Return (X, Y) of the center of cell containing provided text 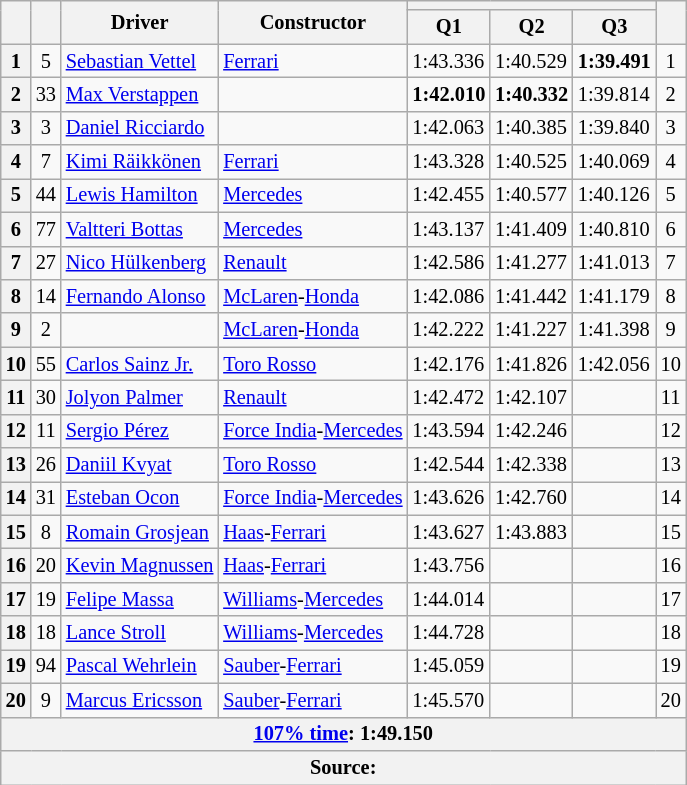
1:42.010 (448, 94)
Kimi Räikkönen (140, 162)
1:41.826 (532, 364)
1:41.442 (532, 296)
1:44.014 (448, 599)
1:44.728 (448, 633)
1:40.069 (614, 162)
30 (46, 397)
1:40.126 (614, 195)
1:43.627 (448, 532)
Valtteri Bottas (140, 229)
Driver (140, 22)
Max Verstappen (140, 94)
1:39.814 (614, 94)
1:43.137 (448, 229)
Romain Grosjean (140, 532)
1:42.472 (448, 397)
1:43.756 (448, 565)
26 (46, 465)
Felipe Massa (140, 599)
1:41.179 (614, 296)
1:42.176 (448, 364)
1:43.328 (448, 162)
Constructor (312, 22)
77 (46, 229)
1:40.529 (532, 61)
Q2 (532, 27)
107% time: 1:49.150 (344, 734)
1:45.059 (448, 666)
1:42.086 (448, 296)
1:40.577 (532, 195)
1:39.491 (614, 61)
Kevin Magnussen (140, 565)
1:43.594 (448, 431)
44 (46, 195)
1:40.810 (614, 229)
55 (46, 364)
Carlos Sainz Jr. (140, 364)
Daniil Kvyat (140, 465)
Sergio Pérez (140, 431)
1:43.336 (448, 61)
1:42.338 (532, 465)
31 (46, 498)
1:45.570 (448, 700)
Esteban Ocon (140, 498)
1:40.332 (532, 94)
1:42.056 (614, 364)
Q1 (448, 27)
1:41.227 (532, 330)
1:41.013 (614, 263)
Fernando Alonso (140, 296)
1:40.525 (532, 162)
1:43.626 (448, 498)
1:42.107 (532, 397)
94 (46, 666)
Nico Hülkenberg (140, 263)
Q3 (614, 27)
33 (46, 94)
1:42.760 (532, 498)
Sebastian Vettel (140, 61)
Pascal Wehrlein (140, 666)
Source: (344, 767)
Lance Stroll (140, 633)
Marcus Ericsson (140, 700)
1:42.063 (448, 128)
1:43.883 (532, 532)
Daniel Ricciardo (140, 128)
1:42.246 (532, 431)
Lewis Hamilton (140, 195)
1:42.586 (448, 263)
1:42.544 (448, 465)
1:42.455 (448, 195)
1:42.222 (448, 330)
1:39.840 (614, 128)
1:41.398 (614, 330)
27 (46, 263)
1:40.385 (532, 128)
Jolyon Palmer (140, 397)
1:41.277 (532, 263)
1:41.409 (532, 229)
